Locate the cell with the specified text and output its (X, Y) center coordinate. 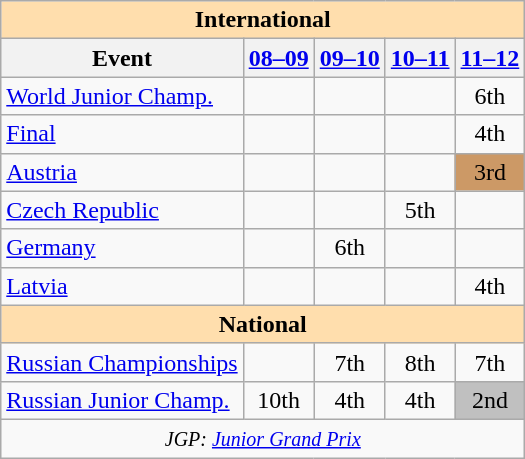
World Junior Champ. (122, 96)
Czech Republic (122, 210)
Final (122, 134)
Austria (122, 172)
5th (420, 210)
JGP: Junior Grand Prix (263, 438)
8th (420, 362)
09–10 (350, 58)
Russian Junior Champ. (122, 400)
08–09 (278, 58)
3rd (490, 172)
International (263, 20)
Russian Championships (122, 362)
11–12 (490, 58)
Event (122, 58)
Latvia (122, 286)
Germany (122, 248)
10–11 (420, 58)
10th (278, 400)
2nd (490, 400)
National (263, 324)
